Determine the (X, Y) coordinate at the center of the cell enclosing the given text.  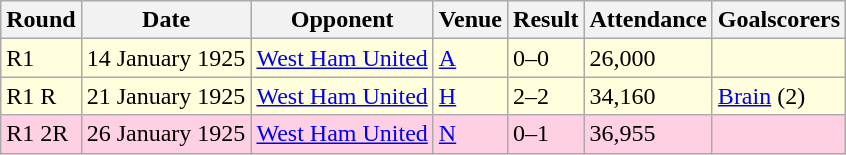
Round (41, 20)
N (470, 134)
Result (546, 20)
H (470, 96)
Goalscorers (778, 20)
Venue (470, 20)
R1 R (41, 96)
14 January 1925 (166, 58)
Opponent (342, 20)
A (470, 58)
0–0 (546, 58)
Attendance (648, 20)
R1 2R (41, 134)
26 January 1925 (166, 134)
Brain (2) (778, 96)
0–1 (546, 134)
R1 (41, 58)
21 January 1925 (166, 96)
26,000 (648, 58)
36,955 (648, 134)
Date (166, 20)
2–2 (546, 96)
34,160 (648, 96)
